Find where the given text appears and provide that cell's center as [x, y] coordinate. 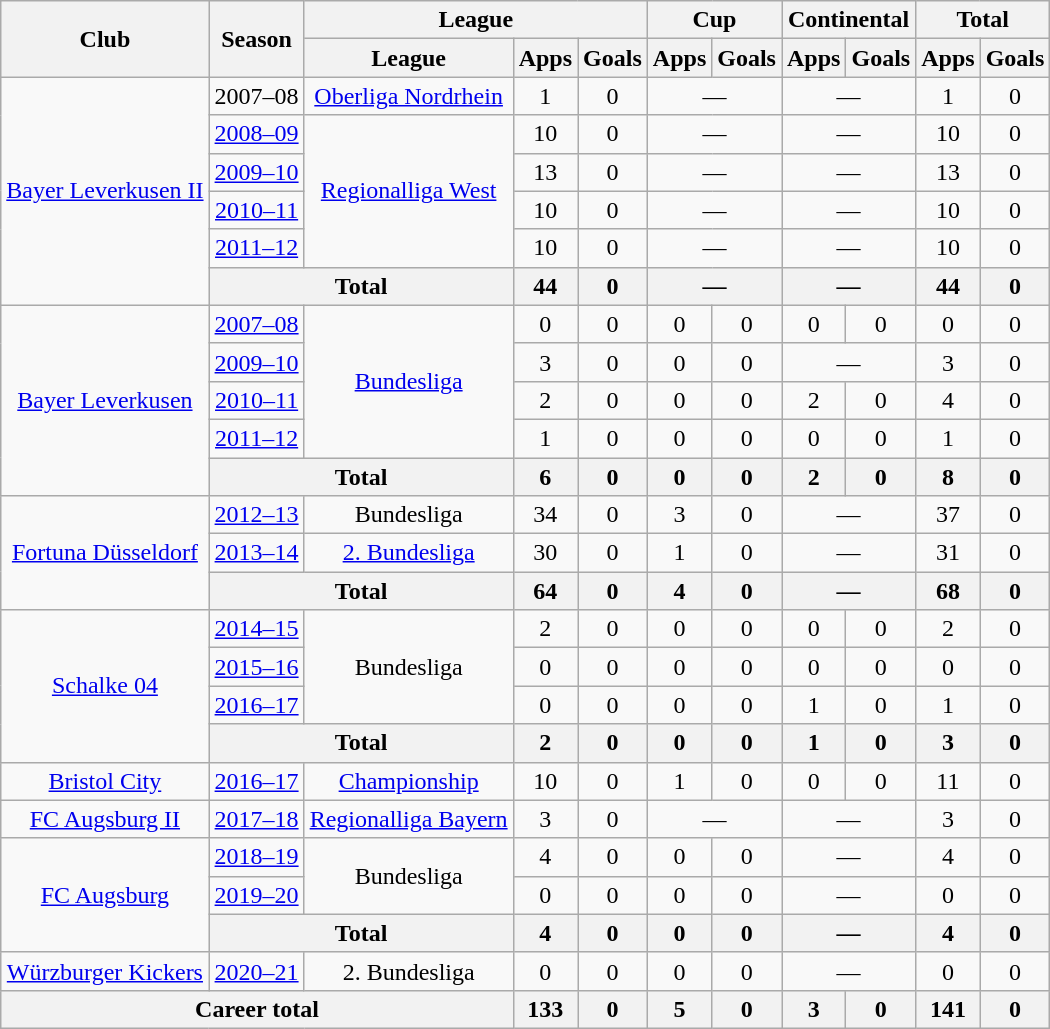
2014–15 [256, 629]
Season [256, 39]
30 [545, 553]
Würzburger Kickers [105, 971]
2013–14 [256, 553]
141 [948, 1009]
Bayer Leverkusen [105, 400]
37 [948, 515]
11 [948, 781]
Cup [714, 20]
Oberliga Nordrhein [408, 96]
Schalke 04 [105, 686]
31 [948, 553]
Fortuna Düsseldorf [105, 553]
FC Augsburg [105, 895]
2008–09 [256, 134]
2012–13 [256, 515]
6 [545, 477]
Career total [257, 1009]
2017–18 [256, 819]
FC Augsburg II [105, 819]
34 [545, 515]
64 [545, 591]
Regionalliga West [408, 191]
8 [948, 477]
Bayer Leverkusen II [105, 191]
2018–19 [256, 857]
133 [545, 1009]
68 [948, 591]
2020–21 [256, 971]
2015–16 [256, 667]
Club [105, 39]
Bristol City [105, 781]
5 [679, 1009]
Regionalliga Bayern [408, 819]
Championship [408, 781]
Continental [849, 20]
2019–20 [256, 895]
